Identify which cell holds the provided text, then report its [x, y] central coordinate. 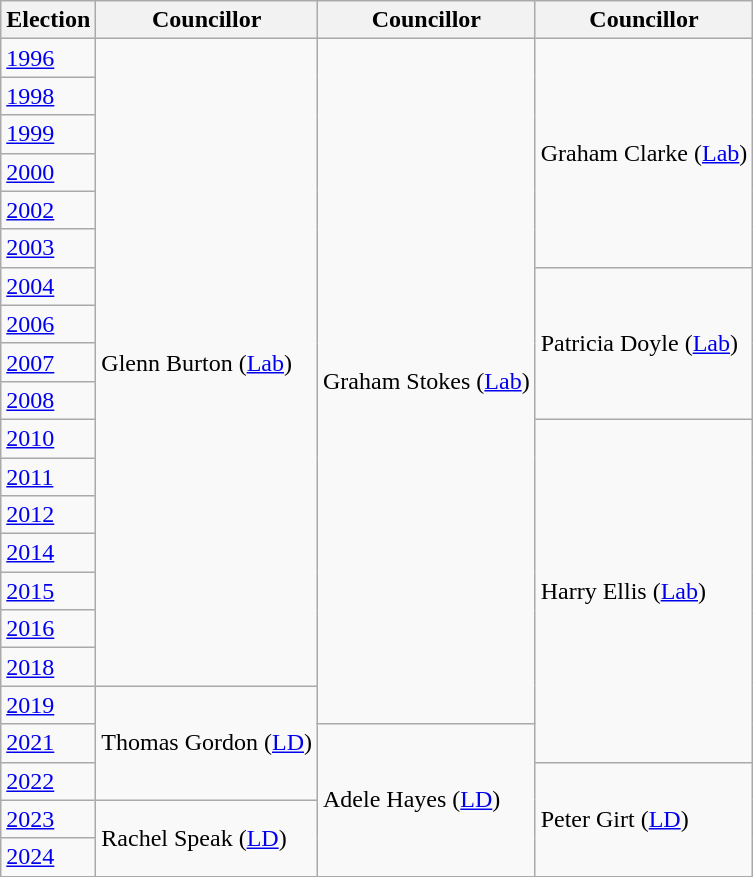
Glenn Burton (Lab) [207, 362]
2015 [48, 591]
1996 [48, 58]
2023 [48, 819]
Rachel Speak (LD) [207, 838]
2024 [48, 857]
Graham Stokes (Lab) [427, 382]
2000 [48, 172]
Thomas Gordon (LD) [207, 743]
2018 [48, 667]
2019 [48, 705]
1998 [48, 96]
2003 [48, 248]
2012 [48, 515]
2021 [48, 743]
Adele Hayes (LD) [427, 800]
2011 [48, 477]
2010 [48, 438]
2007 [48, 362]
Harry Ellis (Lab) [644, 590]
2004 [48, 286]
2008 [48, 400]
Patricia Doyle (Lab) [644, 343]
2006 [48, 324]
2016 [48, 629]
Election [48, 20]
1999 [48, 134]
2022 [48, 781]
2014 [48, 553]
Graham Clarke (Lab) [644, 153]
Peter Girt (LD) [644, 819]
2002 [48, 210]
